Output the (x, y) coordinate of the center of the cell containing the given text.  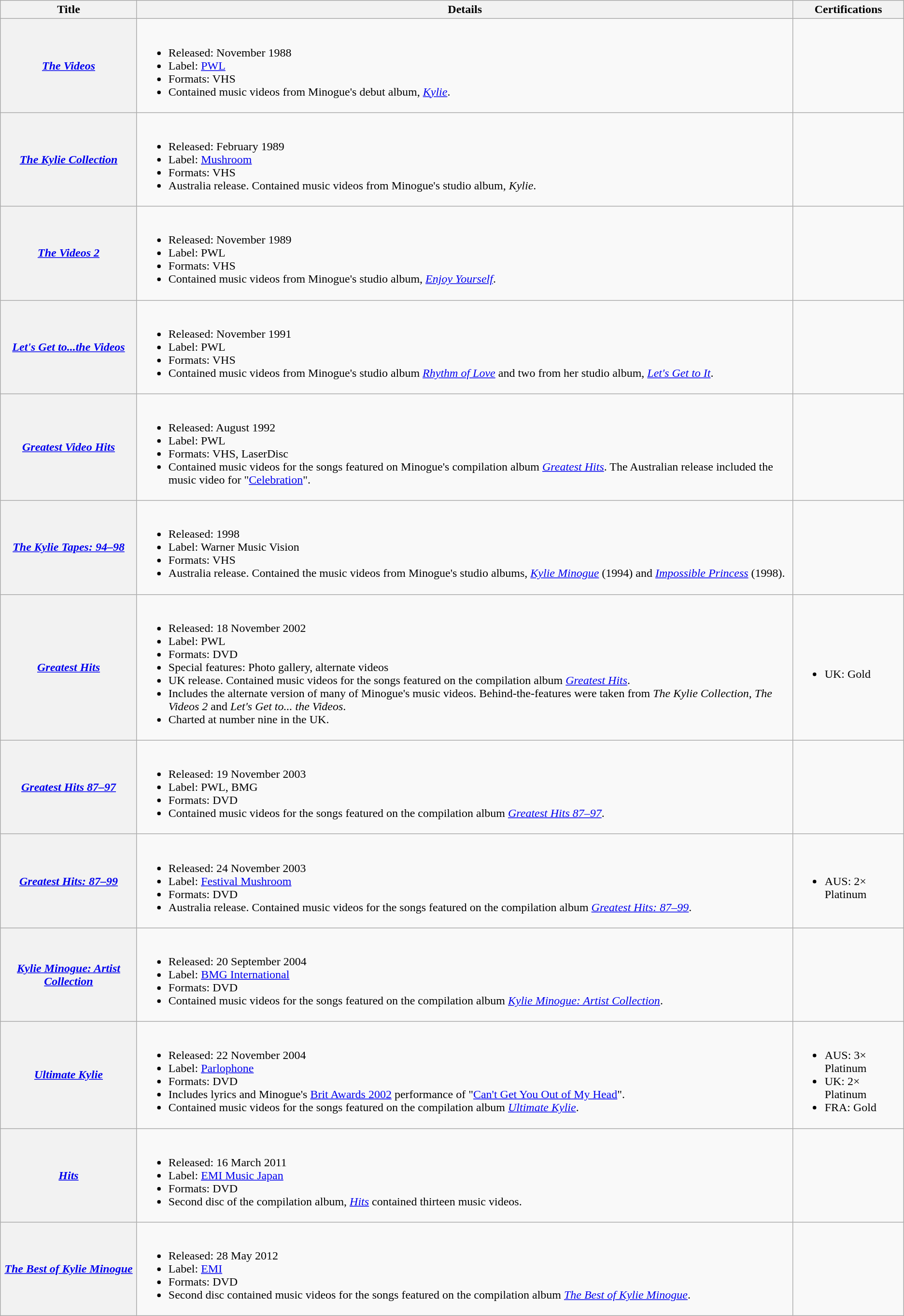
Certifications (848, 10)
Greatest Hits (69, 667)
Greatest Video Hits (69, 447)
Released: February 1989Label: MushroomFormats: VHSAustralia release. Contained music videos from Minogue's studio album, Kylie. (465, 159)
Details (465, 10)
Kylie Minogue: Artist Collection (69, 974)
The Videos 2 (69, 253)
Released: 16 March 2011Label: EMI Music JapanFormats: DVDSecond disc of the compilation album, Hits contained thirteen music videos. (465, 1175)
Title (69, 10)
The Videos (69, 66)
Greatest Hits 87–97 (69, 787)
Hits (69, 1175)
Greatest Hits: 87–99 (69, 881)
The Kylie Tapes: 94–98 (69, 547)
AUS: 3× PlatinumUK: 2× PlatinumFRA: Gold (848, 1074)
The Kylie Collection (69, 159)
Released: November 1989Label: PWLFormats: VHSContained music videos from Minogue's studio album, Enjoy Yourself. (465, 253)
Ultimate Kylie (69, 1074)
Released: 19 November 2003Label: PWL, BMGFormats: DVDContained music videos for the songs featured on the compilation album Greatest Hits 87–97. (465, 787)
Released: November 1988Label: PWLFormats: VHSContained music videos from Minogue's debut album, Kylie. (465, 66)
The Best of Kylie Minogue (69, 1269)
AUS: 2× Platinum (848, 881)
Let's Get to...the Videos (69, 347)
UK: Gold (848, 667)
